Return [X, Y] of the center of cell containing provided text 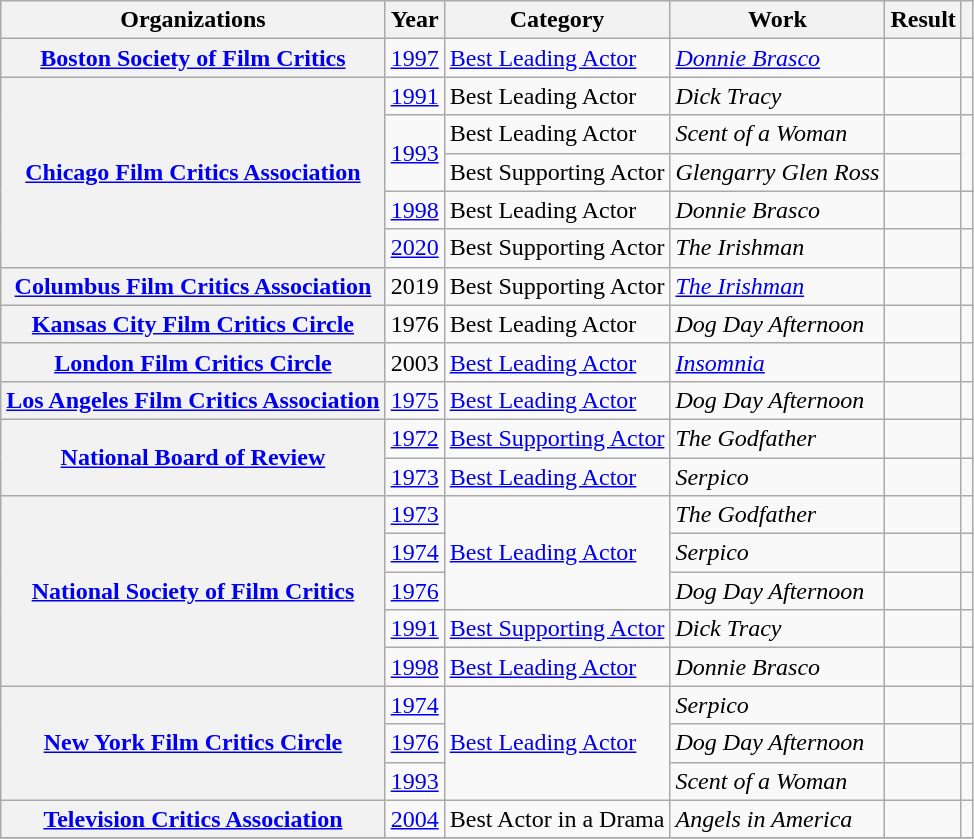
Boston Society of Film Critics [193, 58]
Best Actor in a Drama [557, 819]
1975 [414, 400]
Glengarry Glen Ross [778, 172]
Category [557, 20]
Work [778, 20]
Angels in America [778, 819]
2019 [414, 286]
Kansas City Film Critics Circle [193, 324]
Insomnia [778, 362]
2003 [414, 362]
Result [923, 20]
Organizations [193, 20]
National Society of Film Critics [193, 591]
Year [414, 20]
2020 [414, 248]
Los Angeles Film Critics Association [193, 400]
London Film Critics Circle [193, 362]
Chicago Film Critics Association [193, 172]
1972 [414, 438]
Television Critics Association [193, 819]
National Board of Review [193, 457]
2004 [414, 819]
New York Film Critics Circle [193, 743]
Columbus Film Critics Association [193, 286]
1997 [414, 58]
